Provide the (x, y) coordinate of the cell's center where the given text is located.  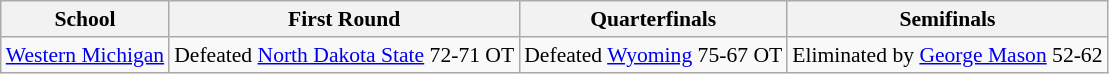
Quarterfinals (653, 19)
Defeated North Dakota State 72-71 OT (344, 55)
Western Michigan (85, 55)
Eliminated by George Mason 52-62 (947, 55)
Semifinals (947, 19)
First Round (344, 19)
Defeated Wyoming 75-67 OT (653, 55)
School (85, 19)
